From the cell containing the given text, extract its center point as [X, Y] coordinate. 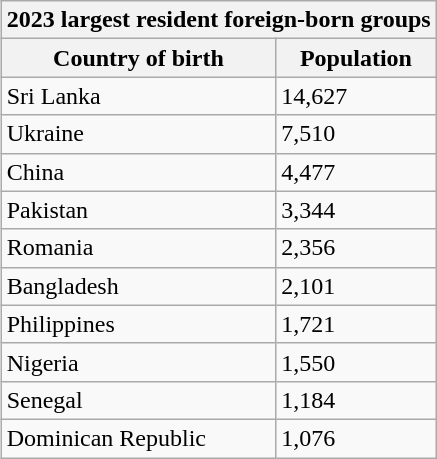
7,510 [356, 134]
Sri Lanka [138, 96]
2023 largest resident foreign-born groups [218, 20]
Nigeria [138, 362]
2,101 [356, 286]
14,627 [356, 96]
Ukraine [138, 134]
1,550 [356, 362]
Population [356, 58]
Bangladesh [138, 286]
1,184 [356, 400]
1,721 [356, 324]
Senegal [138, 400]
4,477 [356, 172]
Philippines [138, 324]
3,344 [356, 210]
Pakistan [138, 210]
Country of birth [138, 58]
Romania [138, 248]
2,356 [356, 248]
1,076 [356, 438]
China [138, 172]
Dominican Republic [138, 438]
